From the cell containing the given text, extract its center point as [X, Y] coordinate. 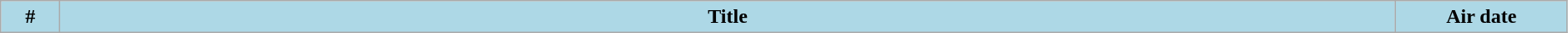
# [30, 17]
Air date [1481, 17]
Title [728, 17]
